Search for the cell housing the specified text and yield its [x, y] center coordinate. 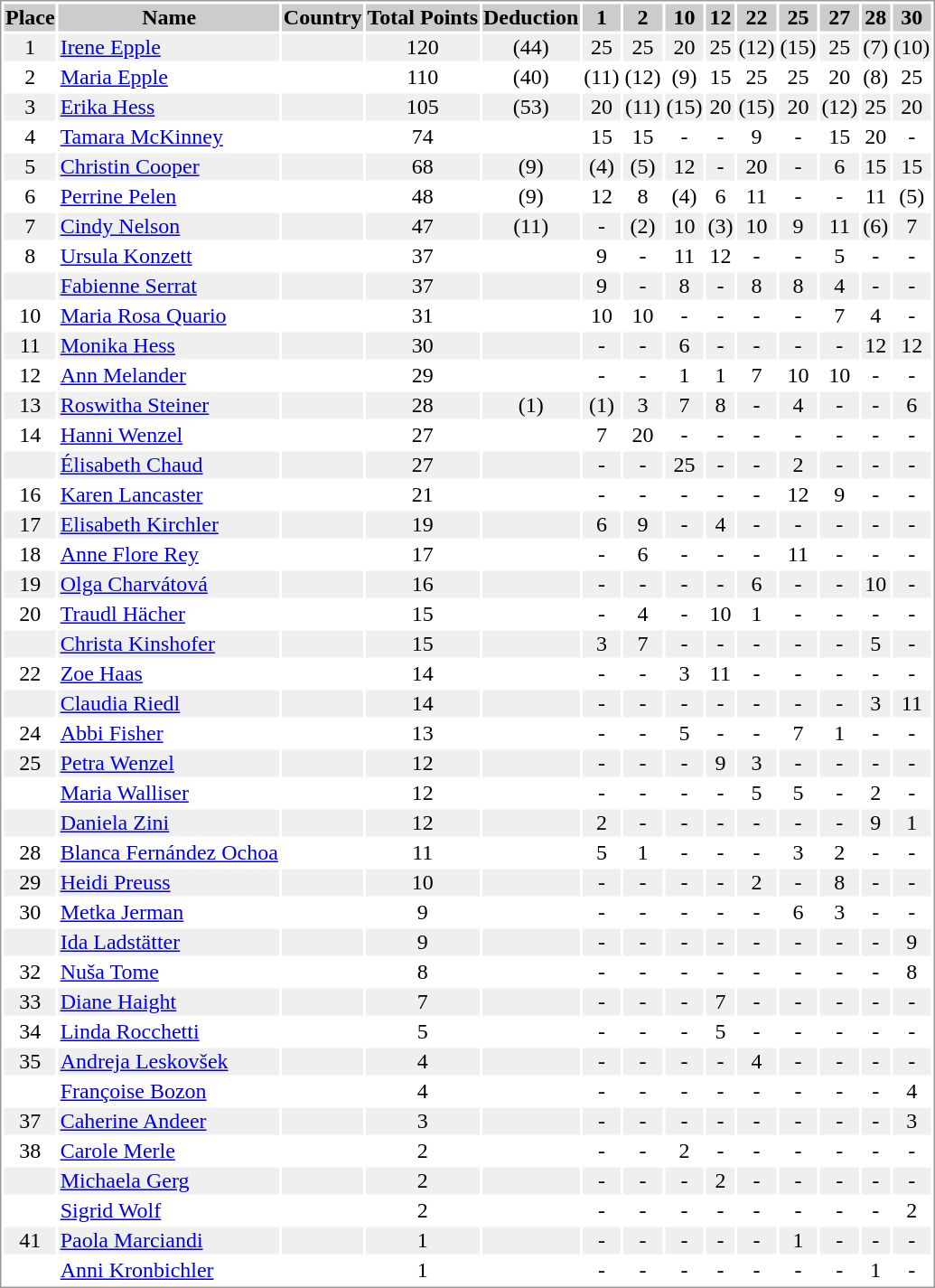
Christa Kinshofer [169, 644]
Ann Melander [169, 375]
Monika Hess [169, 346]
Sigrid Wolf [169, 1210]
Carole Merle [169, 1151]
Erika Hess [169, 108]
18 [30, 554]
Anne Flore Rey [169, 554]
34 [30, 1031]
Maria Rosa Quario [169, 315]
Ursula Konzett [169, 256]
Élisabeth Chaud [169, 465]
Paola Marciandi [169, 1241]
Linda Rocchetti [169, 1031]
110 [423, 77]
24 [30, 733]
Nuša Tome [169, 972]
Michaela Gerg [169, 1181]
Perrine Pelen [169, 196]
Claudia Riedl [169, 704]
Petra Wenzel [169, 764]
Elisabeth Kirchler [169, 525]
Karen Lancaster [169, 494]
Cindy Nelson [169, 227]
Heidi Preuss [169, 883]
Christin Cooper [169, 167]
Caherine Andeer [169, 1122]
Abbi Fisher [169, 733]
21 [423, 494]
120 [423, 48]
Metka Jerman [169, 912]
Ida Ladstätter [169, 943]
Traudl Hächer [169, 614]
Françoise Bozon [169, 1091]
(44) [531, 48]
47 [423, 227]
38 [30, 1151]
41 [30, 1241]
35 [30, 1062]
Deduction [531, 17]
Hanni Wenzel [169, 435]
(6) [876, 227]
Tamara McKinney [169, 136]
31 [423, 315]
(10) [912, 48]
105 [423, 108]
Andreja Leskovšek [169, 1062]
Place [30, 17]
Daniela Zini [169, 823]
Anni Kronbichler [169, 1270]
Olga Charvátová [169, 585]
74 [423, 136]
Irene Epple [169, 48]
Roswitha Steiner [169, 406]
Diane Haight [169, 1002]
68 [423, 167]
(3) [721, 227]
Blanca Fernández Ochoa [169, 852]
48 [423, 196]
(2) [643, 227]
32 [30, 972]
Zoe Haas [169, 673]
Country [323, 17]
(8) [876, 77]
(53) [531, 108]
(7) [876, 48]
Total Points [423, 17]
Fabienne Serrat [169, 287]
Maria Epple [169, 77]
Maria Walliser [169, 793]
Name [169, 17]
(40) [531, 77]
33 [30, 1002]
